Detect which cell encompasses the target text, then output its (X, Y) center coordinate. 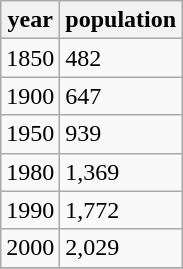
1980 (30, 172)
1900 (30, 96)
1850 (30, 58)
2,029 (121, 248)
482 (121, 58)
population (121, 20)
year (30, 20)
1990 (30, 210)
647 (121, 96)
1,369 (121, 172)
1950 (30, 134)
1,772 (121, 210)
939 (121, 134)
2000 (30, 248)
